Pinpoint the cell where the given text exists, returning its [x, y] midpoint coordinate. 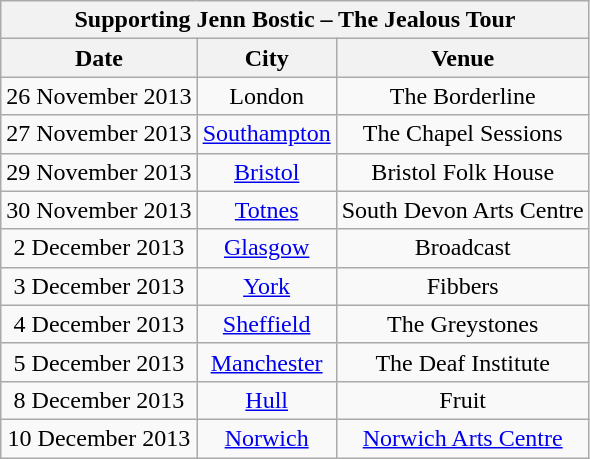
The Deaf Institute [462, 362]
Bristol Folk House [462, 172]
30 November 2013 [99, 210]
5 December 2013 [99, 362]
The Borderline [462, 96]
10 December 2013 [99, 438]
London [266, 96]
Southampton [266, 134]
4 December 2013 [99, 324]
3 December 2013 [99, 286]
York [266, 286]
Totnes [266, 210]
Norwich Arts Centre [462, 438]
26 November 2013 [99, 96]
Venue [462, 58]
Hull [266, 400]
27 November 2013 [99, 134]
City [266, 58]
Bristol [266, 172]
8 December 2013 [99, 400]
Glasgow [266, 248]
The Chapel Sessions [462, 134]
29 November 2013 [99, 172]
South Devon Arts Centre [462, 210]
Manchester [266, 362]
2 December 2013 [99, 248]
Sheffield [266, 324]
The Greystones [462, 324]
Fibbers [462, 286]
Supporting Jenn Bostic – The Jealous Tour [295, 20]
Fruit [462, 400]
Date [99, 58]
Broadcast [462, 248]
Norwich [266, 438]
